Return the [X, Y] coordinate for the center point of the cell that contains the specified text.  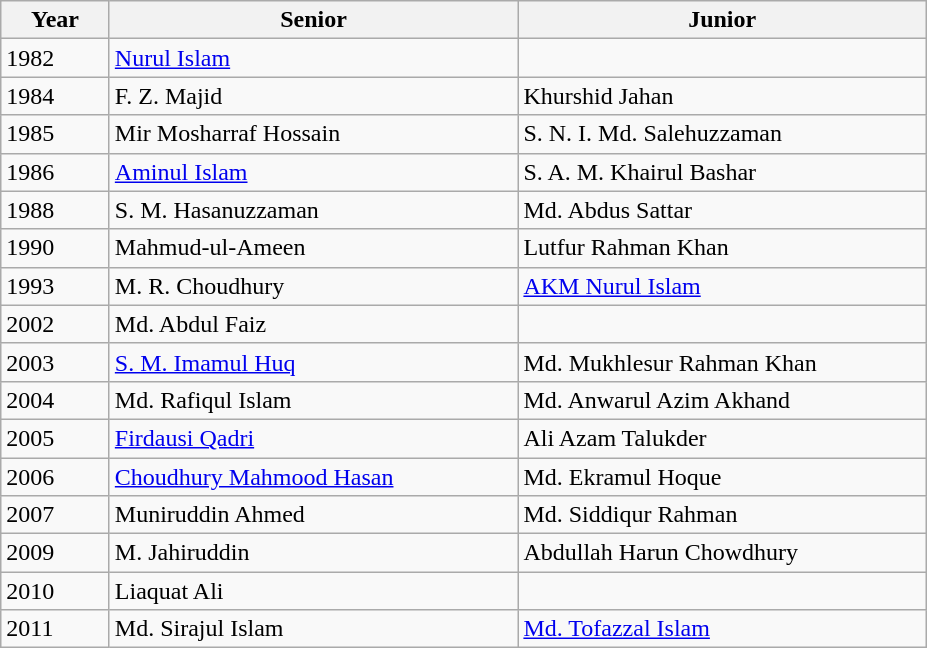
2009 [56, 553]
1982 [56, 58]
1984 [56, 96]
2004 [56, 400]
Muniruddin Ahmed [314, 515]
1986 [56, 172]
Senior [314, 20]
Md. Ekramul Hoque [722, 477]
Mahmud-ul-Ameen [314, 248]
Ali Azam Talukder [722, 438]
Md. Mukhlesur Rahman Khan [722, 362]
Md. Tofazzal Islam [722, 629]
S. A. M. Khairul Bashar [722, 172]
Lutfur Rahman Khan [722, 248]
AKM Nurul Islam [722, 286]
Md. Siddiqur Rahman [722, 515]
1985 [56, 134]
F. Z. Majid [314, 96]
Md. Anwarul Azim Akhand [722, 400]
2006 [56, 477]
2010 [56, 591]
Year [56, 20]
2007 [56, 515]
1988 [56, 210]
1990 [56, 248]
Abdullah Harun Chowdhury [722, 553]
Md. Abdus Sattar [722, 210]
M. R. Choudhury [314, 286]
Aminul Islam [314, 172]
S. N. I. Md. Salehuzzaman [722, 134]
Khurshid Jahan [722, 96]
Liaquat Ali [314, 591]
Choudhury Mahmood Hasan [314, 477]
2003 [56, 362]
M. Jahiruddin [314, 553]
Firdausi Qadri [314, 438]
Md. Abdul Faiz [314, 324]
1993 [56, 286]
Md. Sirajul Islam [314, 629]
Junior [722, 20]
Md. Rafiqul Islam [314, 400]
2002 [56, 324]
S. M. Imamul Huq [314, 362]
2011 [56, 629]
S. M. Hasanuzzaman [314, 210]
Mir Mosharraf Hossain [314, 134]
Nurul Islam [314, 58]
2005 [56, 438]
